Return (x, y) of the center of cell containing provided text 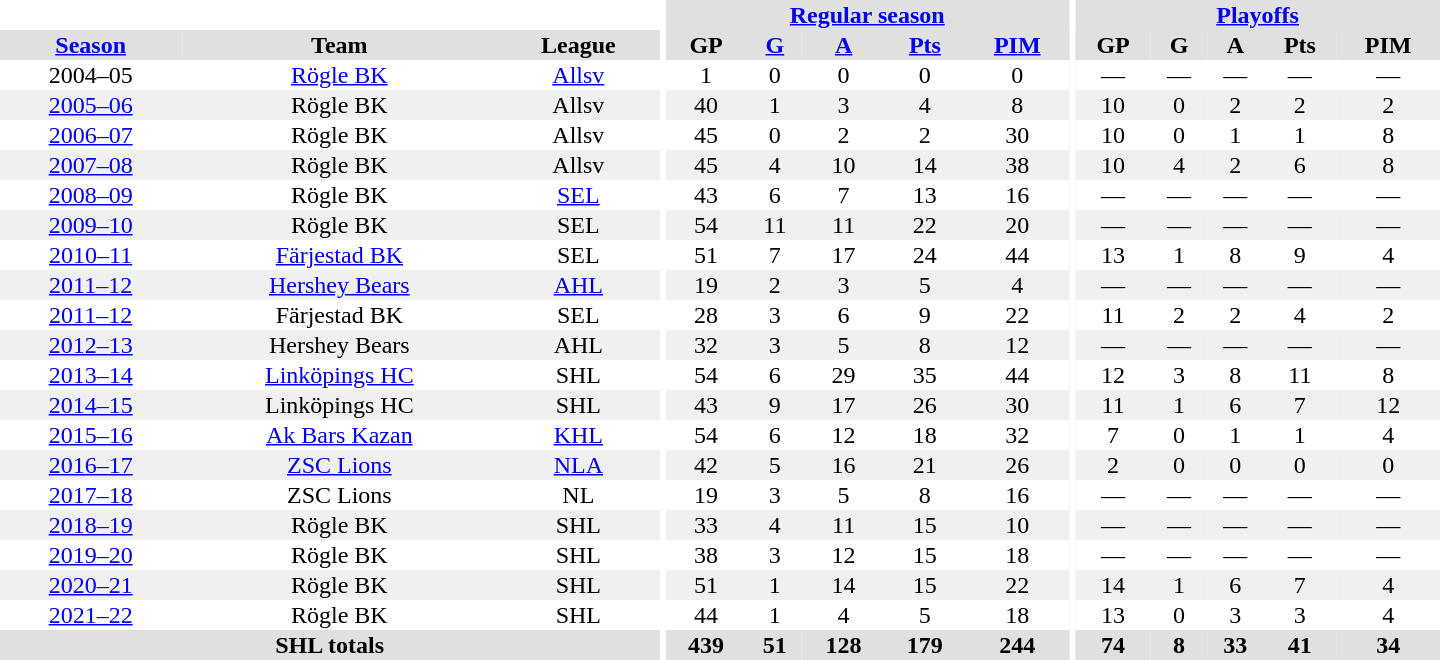
2020–21 (90, 585)
34 (1388, 645)
2014–15 (90, 405)
Playoffs (1258, 15)
2019–20 (90, 555)
2008–09 (90, 195)
League (578, 45)
2004–05 (90, 75)
40 (706, 105)
128 (844, 645)
KHL (578, 435)
28 (706, 315)
2005–06 (90, 105)
2012–13 (90, 345)
35 (924, 375)
NL (578, 495)
2017–18 (90, 495)
2015–16 (90, 435)
74 (1113, 645)
2016–17 (90, 465)
NLA (578, 465)
179 (924, 645)
SHL totals (330, 645)
41 (1300, 645)
21 (924, 465)
2009–10 (90, 225)
2021–22 (90, 615)
2013–14 (90, 375)
2018–19 (90, 525)
Season (90, 45)
439 (706, 645)
Regular season (867, 15)
29 (844, 375)
244 (1018, 645)
2006–07 (90, 135)
Team (339, 45)
2007–08 (90, 165)
42 (706, 465)
20 (1018, 225)
24 (924, 255)
2010–11 (90, 255)
Ak Bars Kazan (339, 435)
